Return [x, y] of the center of cell containing provided text 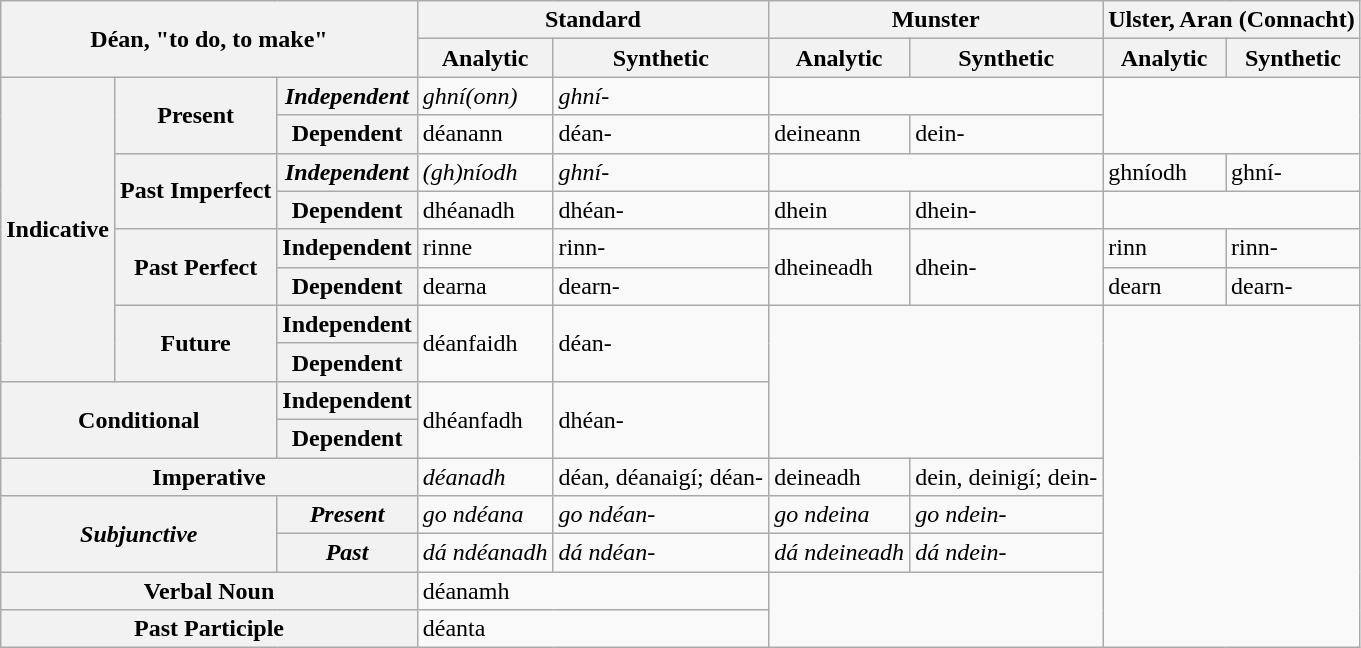
dhein [840, 210]
déanta [592, 629]
go ndeina [840, 515]
Past [347, 553]
Past Perfect [195, 267]
Standard [592, 20]
Conditional [139, 419]
go ndein- [1006, 515]
déanadh [485, 477]
Déan, "to do, to make" [210, 39]
(gh)níodh [485, 172]
rinn [1164, 248]
Indicative [58, 229]
rinne [485, 248]
Imperative [210, 477]
Past Imperfect [195, 191]
go ndéana [485, 515]
déanamh [592, 591]
déanfaidh [485, 343]
déanann [485, 134]
deineadh [840, 477]
dheineadh [840, 267]
ghní(onn) [485, 96]
Verbal Noun [210, 591]
déan, déanaigí; déan- [661, 477]
Future [195, 343]
Ulster, Aran (Connacht) [1232, 20]
dá ndéan- [661, 553]
Subjunctive [139, 534]
Munster [936, 20]
dearn [1164, 286]
deineann [840, 134]
dhéanfadh [485, 419]
ghníodh [1164, 172]
dá ndéanadh [485, 553]
dá ndeineadh [840, 553]
dearna [485, 286]
Past Participle [210, 629]
go ndéan- [661, 515]
dhéanadh [485, 210]
dein, deinigí; dein- [1006, 477]
dein- [1006, 134]
dá ndein- [1006, 553]
